Scan for the cell matching the given text and deliver its [X, Y] coordinate at center. 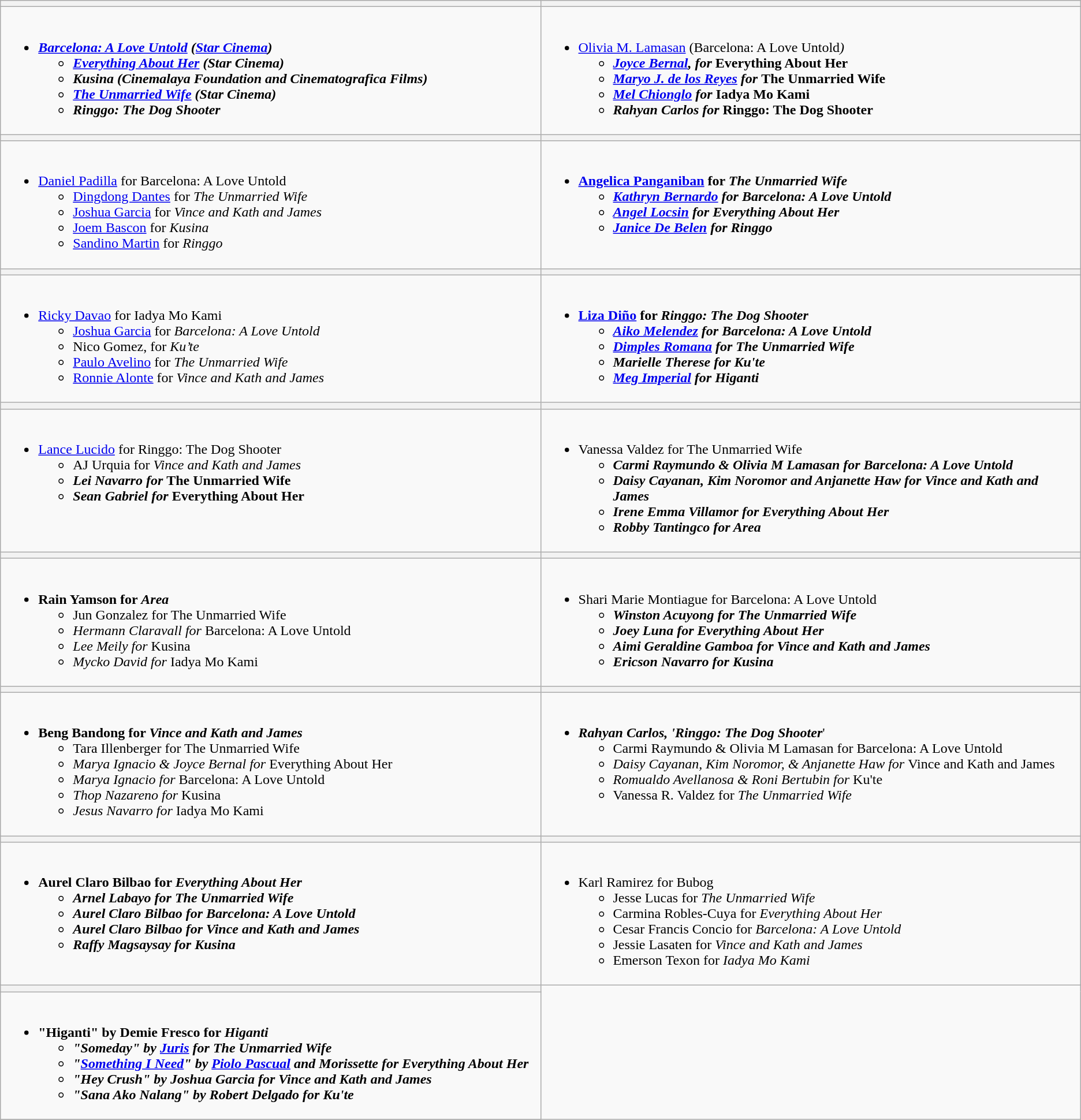
Lance Lucido for Ringgo: The Dog ShooterAJ Urquia for Vince and Kath and JamesLei Navarro for The Unmarried WifeSean Gabriel for Everything About Her [270, 480]
